Scan for the cell matching the given text and deliver its (X, Y) coordinate at center. 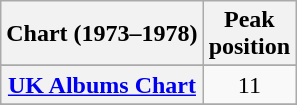
Chart (1973–1978) (102, 34)
UK Albums Chart (102, 85)
Peakposition (249, 34)
11 (249, 85)
